Search for the cell housing the specified text and yield its (X, Y) center coordinate. 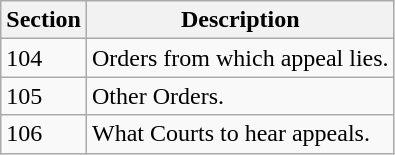
105 (44, 96)
Section (44, 20)
What Courts to hear appeals. (240, 134)
Description (240, 20)
104 (44, 58)
Other Orders. (240, 96)
Orders from which appeal lies. (240, 58)
106 (44, 134)
